From the cell containing the given text, extract its center point as (X, Y) coordinate. 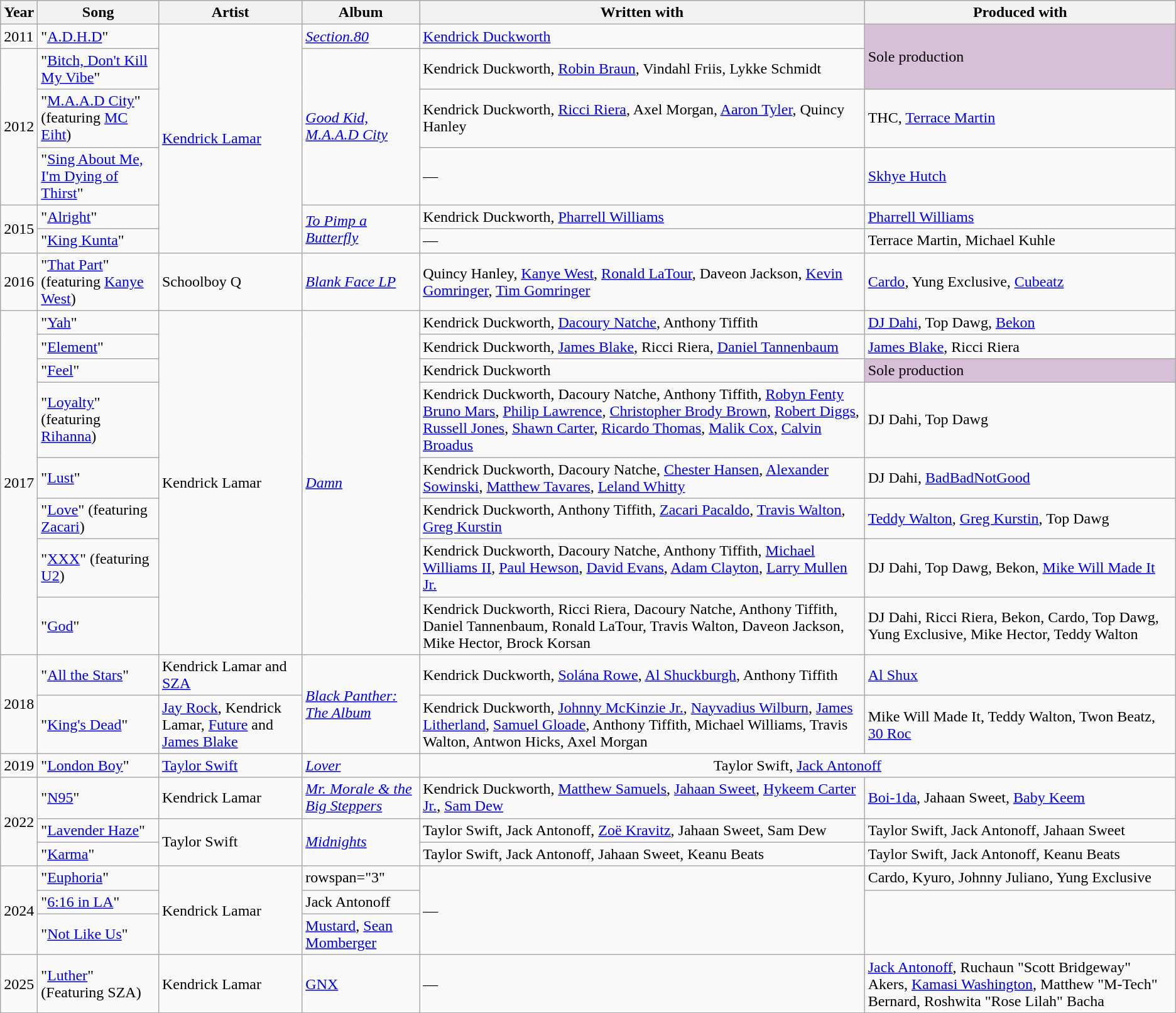
"Love" (featuring Zacari) (98, 519)
Kendrick Lamar and SZA (230, 675)
Kendrick Duckworth, Ricci Riera, Axel Morgan, Aaron Tyler, Quincy Hanley (642, 118)
Black Panther: The Album (361, 704)
"King Kunta" (98, 241)
Taylor Swift, Jack Antonoff, Jahaan Sweet (1020, 830)
To Pimp a Butterfly (361, 229)
Jay Rock, Kendrick Lamar, Future and James Blake (230, 725)
Kendrick Duckworth, Anthony Tiffith, Zacari Pacaldo, Travis Walton, Greg Kurstin (642, 519)
rowspan="3" (361, 878)
"Lust" (98, 478)
"Luther" (Featuring SZA) (98, 983)
Cardo, Yung Exclusive, Cubeatz (1020, 282)
Year (19, 13)
2012 (19, 127)
Blank Face LP (361, 282)
Teddy Walton, Greg Kurstin, Top Dawg (1020, 519)
Midnights (361, 842)
"N95" (98, 798)
2025 (19, 983)
Good Kid, M.A.A.D City (361, 127)
Schoolboy Q (230, 282)
Kendrick Duckworth, Matthew Samuels, Jahaan Sweet, Hykeem Carter Jr., Sam Dew (642, 798)
Section.80 (361, 36)
"Sing About Me, I'm Dying of Thirst" (98, 176)
Song (98, 13)
Jack Antonoff, Ruchaun "Scott Bridgeway" Akers, Kamasi Washington, Matthew "M-Tech" Bernard, Roshwita "Rose Lilah" Bacha (1020, 983)
"Alright" (98, 217)
DJ Dahi, BadBadNotGood (1020, 478)
Mike Will Made It, Teddy Walton, Twon Beatz, 30 Roc (1020, 725)
"Loyalty" (featuring Rihanna) (98, 420)
Kendrick Duckworth, James Blake, Ricci Riera, Daniel Tannenbaum (642, 346)
"All the Stars" (98, 675)
DJ Dahi, Top Dawg (1020, 420)
"That Part" (featuring Kanye West) (98, 282)
"Yah" (98, 322)
Lover (361, 765)
"Bitch, Don't Kill My Vibe" (98, 69)
Terrace Martin, Michael Kuhle (1020, 241)
Quincy Hanley, Kanye West, Ronald LaTour, Daveon Jackson, Kevin Gomringer, Tim Gomringer (642, 282)
"Feel" (98, 370)
THC, Terrace Martin (1020, 118)
Kendrick Duckworth, Dacoury Natche, Anthony Tiffith (642, 322)
Taylor Swift, Jack Antonoff, Keanu Beats (1020, 854)
Mr. Morale & the Big Steppers (361, 798)
"King's Dead" (98, 725)
Artist (230, 13)
Jack Antonoff (361, 902)
Kendrick Duckworth, Dacoury Natche, Anthony Tiffith, Michael Williams II, Paul Hewson, David Evans, Adam Clayton, Larry Mullen Jr. (642, 568)
"God" (98, 626)
2024 (19, 910)
"Lavender Haze" (98, 830)
Damn (361, 483)
2022 (19, 822)
"Karma" (98, 854)
DJ Dahi, Top Dawg, Bekon (1020, 322)
Kendrick Duckworth, Solána Rowe, Al Shuckburgh, Anthony Tiffith (642, 675)
Kendrick Duckworth, Robin Braun, Vindahl Friis, Lykke Schmidt (642, 69)
Kendrick Duckworth, Pharrell Williams (642, 217)
2019 (19, 765)
2018 (19, 704)
Taylor Swift, Jack Antonoff (798, 765)
Al Shux (1020, 675)
"M.A.A.D City" (featuring MC Eiht) (98, 118)
Kendrick Duckworth, Dacoury Natche, Chester Hansen, Alexander Sowinski, Matthew Tavares, Leland Whitty (642, 478)
James Blake, Ricci Riera (1020, 346)
Album (361, 13)
Mustard, Sean Momberger (361, 934)
"6:16 in LA" (98, 902)
Taylor Swift, Jack Antonoff, Jahaan Sweet, Keanu Beats (642, 854)
Pharrell Williams (1020, 217)
DJ Dahi, Top Dawg, Bekon, Mike Will Made It (1020, 568)
Written with (642, 13)
Boi-1da, Jahaan Sweet, Baby Keem (1020, 798)
GNX (361, 983)
2015 (19, 229)
2017 (19, 483)
DJ Dahi, Ricci Riera, Bekon, Cardo, Top Dawg, Yung Exclusive, Mike Hector, Teddy Walton (1020, 626)
2011 (19, 36)
"A.D.H.D" (98, 36)
"Element" (98, 346)
"XXX" (featuring U2) (98, 568)
2016 (19, 282)
Taylor Swift, Jack Antonoff, Zoë Kravitz, Jahaan Sweet, Sam Dew (642, 830)
"Not Like Us" (98, 934)
Produced with (1020, 13)
Skhye Hutch (1020, 176)
Cardo, Kyuro, Johnny Juliano, Yung Exclusive (1020, 878)
"London Boy" (98, 765)
"Euphoria" (98, 878)
